Identify which cell holds the provided text, then report its (x, y) central coordinate. 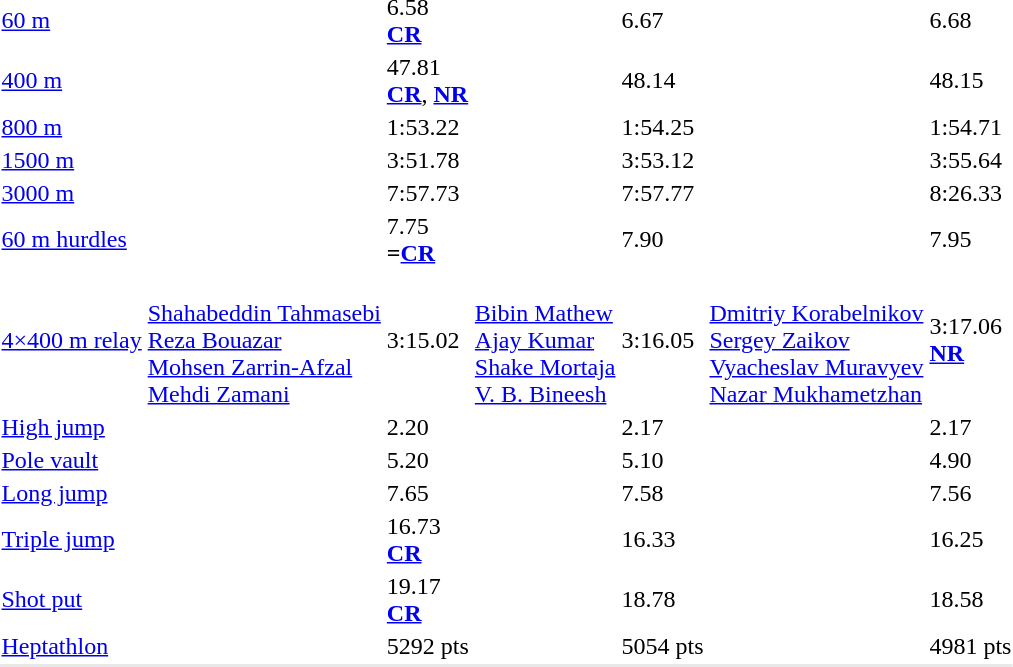
4×400 m relay (72, 340)
60 m hurdles (72, 240)
16.73CR (428, 540)
1:54.25 (662, 127)
4981 pts (970, 646)
3000 m (72, 193)
8:26.33 (970, 193)
7.90 (662, 240)
19.17CR (428, 600)
7.56 (970, 493)
Bibin MathewAjay KumarShake MortajaV. B. Bineesh (545, 340)
2.20 (428, 427)
5292 pts (428, 646)
7:57.77 (662, 193)
47.81CR, NR (428, 80)
Shahabeddin TahmasebiReza BouazarMohsen Zarrin-AfzalMehdi Zamani (264, 340)
18.78 (662, 600)
7.58 (662, 493)
7.75=CR (428, 240)
3:53.12 (662, 160)
4.90 (970, 460)
3:51.78 (428, 160)
1:54.71 (970, 127)
48.15 (970, 80)
3:15.02 (428, 340)
Pole vault (72, 460)
Heptathlon (72, 646)
7.95 (970, 240)
7.65 (428, 493)
400 m (72, 80)
High jump (72, 427)
16.25 (970, 540)
7:57.73 (428, 193)
1:53.22 (428, 127)
1500 m (72, 160)
Shot put (72, 600)
3:16.05 (662, 340)
Triple jump (72, 540)
Long jump (72, 493)
18.58 (970, 600)
5054 pts (662, 646)
48.14 (662, 80)
800 m (72, 127)
16.33 (662, 540)
5.20 (428, 460)
3:17.06NR (970, 340)
Dmitriy KorabelnikovSergey ZaikovVyacheslav MuravyevNazar Mukhametzhan (816, 340)
5.10 (662, 460)
3:55.64 (970, 160)
